Return [X, Y] of the center of cell containing provided text 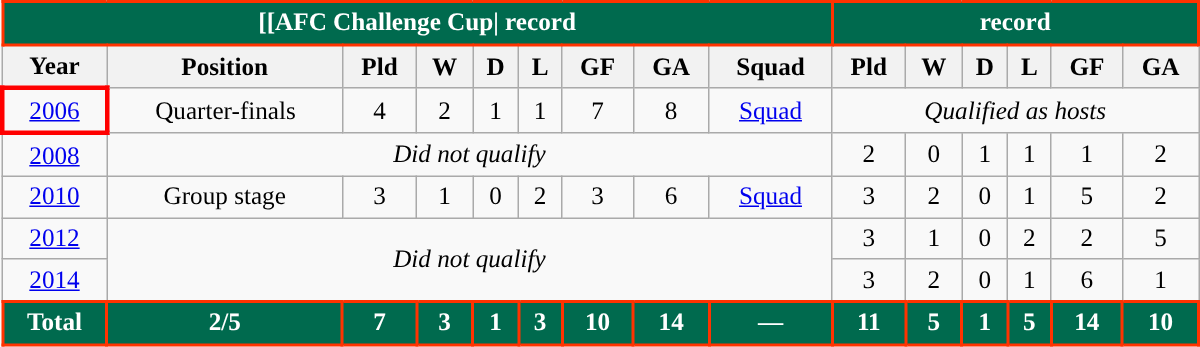
2006 [54, 110]
8 [671, 110]
2012 [54, 238]
— [770, 322]
Year [54, 66]
Qualified as hosts [1015, 110]
2010 [54, 197]
Position [225, 66]
Group stage [225, 197]
4 [380, 110]
11 [869, 322]
Quarter-finals [225, 110]
2014 [54, 280]
Total [54, 322]
2/5 [225, 322]
[[AFC Challenge Cup| record [417, 22]
2008 [54, 154]
record [1015, 22]
